Detect which cell encompasses the target text, then output its [x, y] center coordinate. 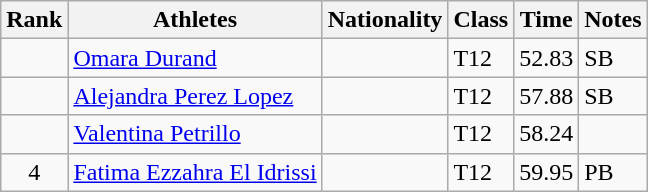
Class [481, 20]
Rank [34, 20]
Nationality [385, 20]
4 [34, 172]
Athletes [195, 20]
Fatima Ezzahra El Idrissi [195, 172]
Time [546, 20]
PB [613, 172]
57.88 [546, 96]
59.95 [546, 172]
Valentina Petrillo [195, 134]
52.83 [546, 58]
Omara Durand [195, 58]
58.24 [546, 134]
Alejandra Perez Lopez [195, 96]
Notes [613, 20]
